Pinpoint the cell where the given text exists, returning its (x, y) midpoint coordinate. 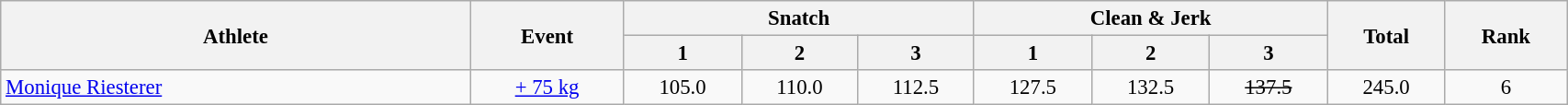
Event (547, 35)
Clean & Jerk (1150, 18)
6 (1506, 87)
245.0 (1386, 87)
Total (1386, 35)
Monique Riesterer (235, 87)
110.0 (799, 87)
112.5 (917, 87)
+ 75 kg (547, 87)
137.5 (1269, 87)
Snatch (799, 18)
105.0 (682, 87)
Athlete (235, 35)
127.5 (1032, 87)
Rank (1506, 35)
132.5 (1150, 87)
